Identify which cell holds the provided text, then report its (X, Y) central coordinate. 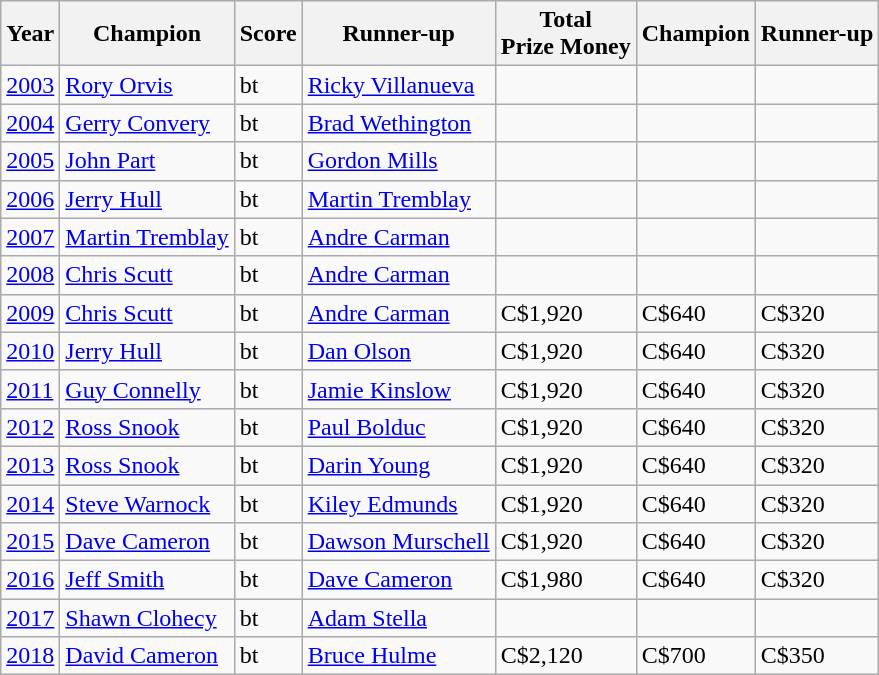
C$1,980 (566, 580)
John Part (147, 161)
2006 (30, 199)
2004 (30, 123)
2015 (30, 542)
Guy Connelly (147, 389)
Year (30, 34)
Darin Young (398, 465)
Jeff Smith (147, 580)
Score (268, 34)
Gerry Convery (147, 123)
C$350 (817, 656)
2012 (30, 427)
2014 (30, 503)
2007 (30, 237)
Ricky Villanueva (398, 85)
2011 (30, 389)
2003 (30, 85)
2013 (30, 465)
Dan Olson (398, 351)
Gordon Mills (398, 161)
David Cameron (147, 656)
2017 (30, 618)
Brad Wethington (398, 123)
TotalPrize Money (566, 34)
Dawson Murschell (398, 542)
2016 (30, 580)
Rory Orvis (147, 85)
Adam Stella (398, 618)
2010 (30, 351)
2008 (30, 275)
2009 (30, 313)
Bruce Hulme (398, 656)
C$2,120 (566, 656)
Shawn Clohecy (147, 618)
Steve Warnock (147, 503)
Paul Bolduc (398, 427)
C$700 (696, 656)
2005 (30, 161)
Kiley Edmunds (398, 503)
Jamie Kinslow (398, 389)
2018 (30, 656)
